Return the [x, y] coordinate for the center point of the cell that contains the specified text.  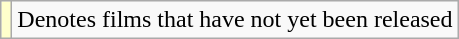
Denotes films that have not yet been released [235, 20]
